Capture the cell that displays the provided text and extract its [x, y] central coordinate. 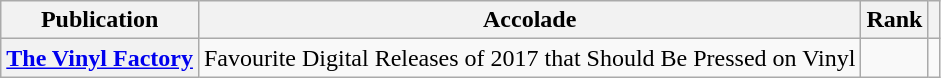
Publication [100, 20]
Accolade [529, 20]
The Vinyl Factory [100, 58]
Favourite Digital Releases of 2017 that Should Be Pressed on Vinyl [529, 58]
Rank [894, 20]
